For the text-containing cell, return its midpoint in (X, Y) coordinate format. 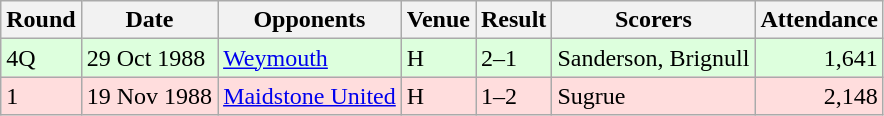
Date (149, 20)
2,148 (819, 96)
Sugrue (654, 96)
Venue (438, 20)
Result (514, 20)
Round (41, 20)
1,641 (819, 58)
29 Oct 1988 (149, 58)
19 Nov 1988 (149, 96)
Attendance (819, 20)
2–1 (514, 58)
1–2 (514, 96)
4Q (41, 58)
Scorers (654, 20)
Maidstone United (310, 96)
Sanderson, Brignull (654, 58)
Opponents (310, 20)
Weymouth (310, 58)
1 (41, 96)
